Detect which cell encompasses the target text, then output its [x, y] center coordinate. 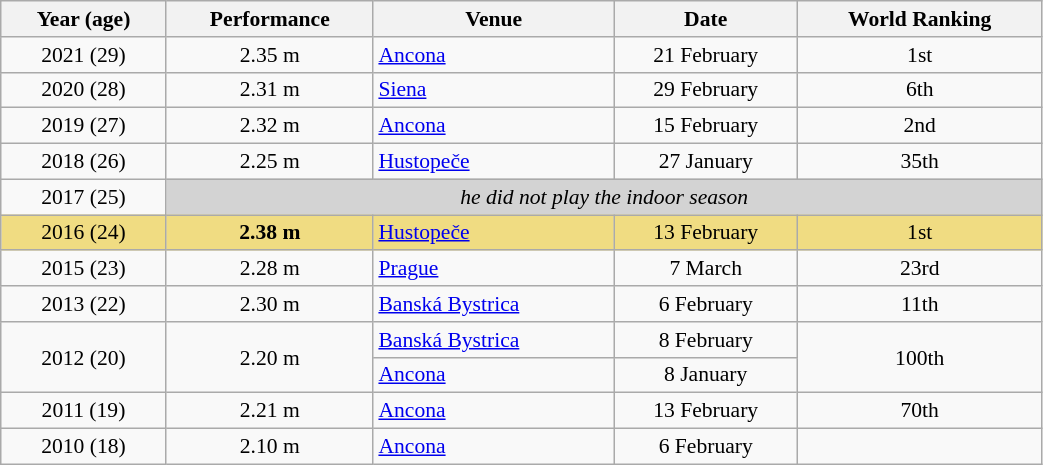
70th [920, 411]
Prague [494, 269]
2015 (23) [84, 269]
2018 (26) [84, 162]
2.10 m [270, 447]
2.31 m [270, 90]
2.20 m [270, 358]
Year (age) [84, 19]
2.30 m [270, 304]
2012 (20) [84, 358]
2017 (25) [84, 197]
2.35 m [270, 55]
35th [920, 162]
2nd [920, 126]
2020 (28) [84, 90]
6th [920, 90]
2.38 m [270, 233]
100th [920, 358]
Venue [494, 19]
2010 (18) [84, 447]
2.32 m [270, 126]
15 February [706, 126]
Date [706, 19]
2021 (29) [84, 55]
2.25 m [270, 162]
23rd [920, 269]
11th [920, 304]
World Ranking [920, 19]
2016 (24) [84, 233]
he did not play the indoor season [604, 197]
Performance [270, 19]
Siena [494, 90]
2013 (22) [84, 304]
2019 (27) [84, 126]
8 January [706, 375]
8 February [706, 340]
2011 (19) [84, 411]
2.21 m [270, 411]
21 February [706, 55]
2.28 m [270, 269]
27 January [706, 162]
29 February [706, 90]
7 March [706, 269]
